Locate the cell with the specified text and output its [X, Y] center coordinate. 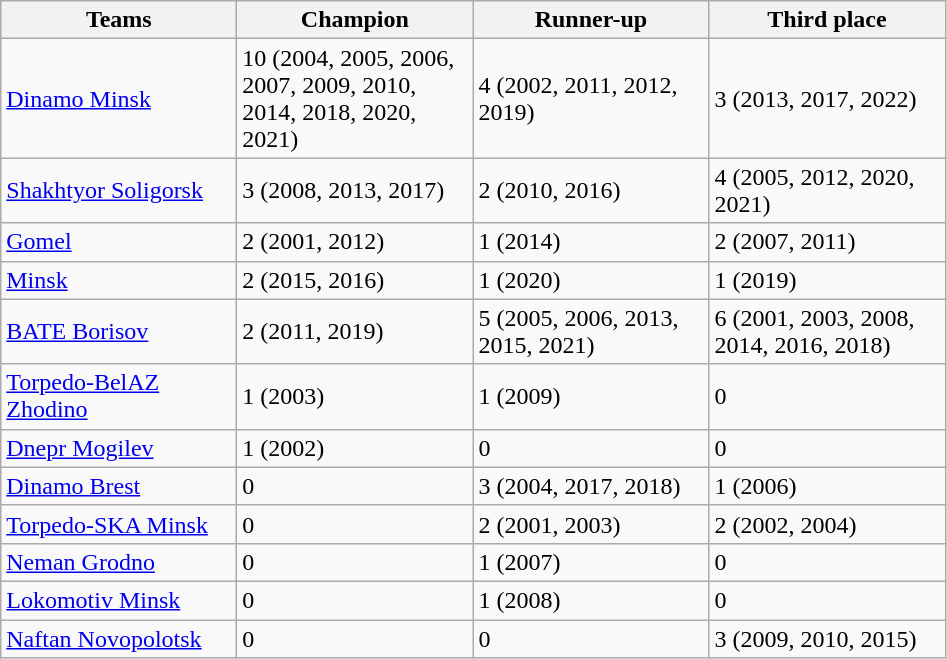
BATE Borisov [119, 332]
Champion [355, 20]
Naftan Novopolotsk [119, 639]
Torpedo-SKA Minsk [119, 524]
2 (2011, 2019) [355, 332]
2 (2001, 2012) [355, 242]
2 (2007, 2011) [827, 242]
2 (2015, 2016) [355, 280]
Gomel [119, 242]
3 (2013, 2017, 2022) [827, 98]
2 (2010, 2016) [591, 190]
Minsk [119, 280]
1 (2009) [591, 396]
1 (2003) [355, 396]
6 (2001, 2003, 2008, 2014, 2016, 2018) [827, 332]
Teams [119, 20]
Torpedo-BelAZ Zhodino [119, 396]
Shakhtyor Soligorsk [119, 190]
3 (2009, 2010, 2015) [827, 639]
3 (2004, 2017, 2018) [591, 486]
1 (2014) [591, 242]
Lokomotiv Minsk [119, 600]
1 (2007) [591, 562]
1 (2008) [591, 600]
10 (2004, 2005, 2006, 2007, 2009, 2010, 2014, 2018, 2020, 2021) [355, 98]
3 (2008, 2013, 2017) [355, 190]
Runner-up [591, 20]
Third place [827, 20]
Dnepr Mogilev [119, 448]
4 (2002, 2011, 2012, 2019) [591, 98]
Dinamo Minsk [119, 98]
5 (2005, 2006, 2013, 2015, 2021) [591, 332]
Neman Grodno [119, 562]
1 (2002) [355, 448]
4 (2005, 2012, 2020, 2021) [827, 190]
1 (2019) [827, 280]
2 (2001, 2003) [591, 524]
1 (2006) [827, 486]
1 (2020) [591, 280]
Dinamo Brest [119, 486]
2 (2002, 2004) [827, 524]
